From the cell containing the given text, extract its center point as (x, y) coordinate. 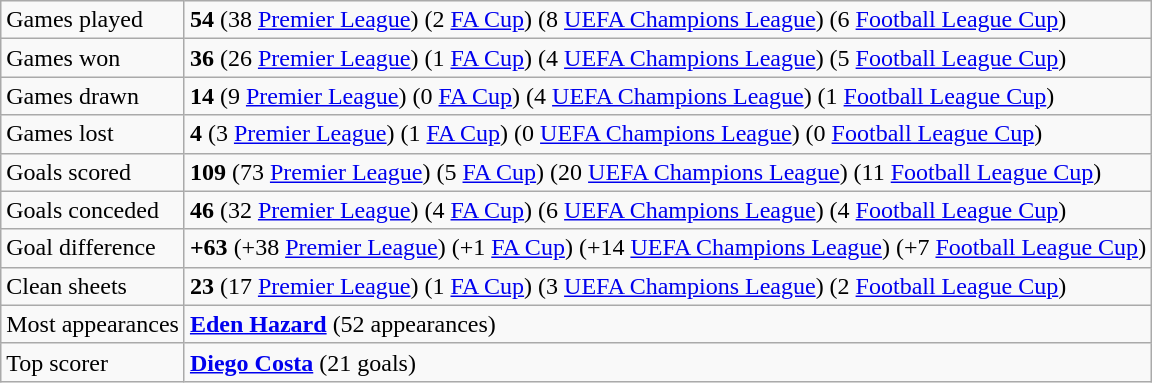
Goals conceded (93, 210)
Goal difference (93, 248)
Goals scored (93, 172)
4 (3 Premier League) (1 FA Cup) (0 UEFA Champions League) (0 Football League Cup) (668, 134)
54 (38 Premier League) (2 FA Cup) (8 UEFA Champions League) (6 Football League Cup) (668, 20)
Top scorer (93, 362)
Eden Hazard (52 appearances) (668, 324)
14 (9 Premier League) (0 FA Cup) (4 UEFA Champions League) (1 Football League Cup) (668, 96)
109 (73 Premier League) (5 FA Cup) (20 UEFA Champions League) (11 Football League Cup) (668, 172)
Games drawn (93, 96)
46 (32 Premier League) (4 FA Cup) (6 UEFA Champions League) (4 Football League Cup) (668, 210)
Games played (93, 20)
Diego Costa (21 goals) (668, 362)
36 (26 Premier League) (1 FA Cup) (4 UEFA Champions League) (5 Football League Cup) (668, 58)
23 (17 Premier League) (1 FA Cup) (3 UEFA Champions League) (2 Football League Cup) (668, 286)
Games won (93, 58)
+63 (+38 Premier League) (+1 FA Cup) (+14 UEFA Champions League) (+7 Football League Cup) (668, 248)
Games lost (93, 134)
Most appearances (93, 324)
Clean sheets (93, 286)
